From the cell containing the given text, extract its center point as [x, y] coordinate. 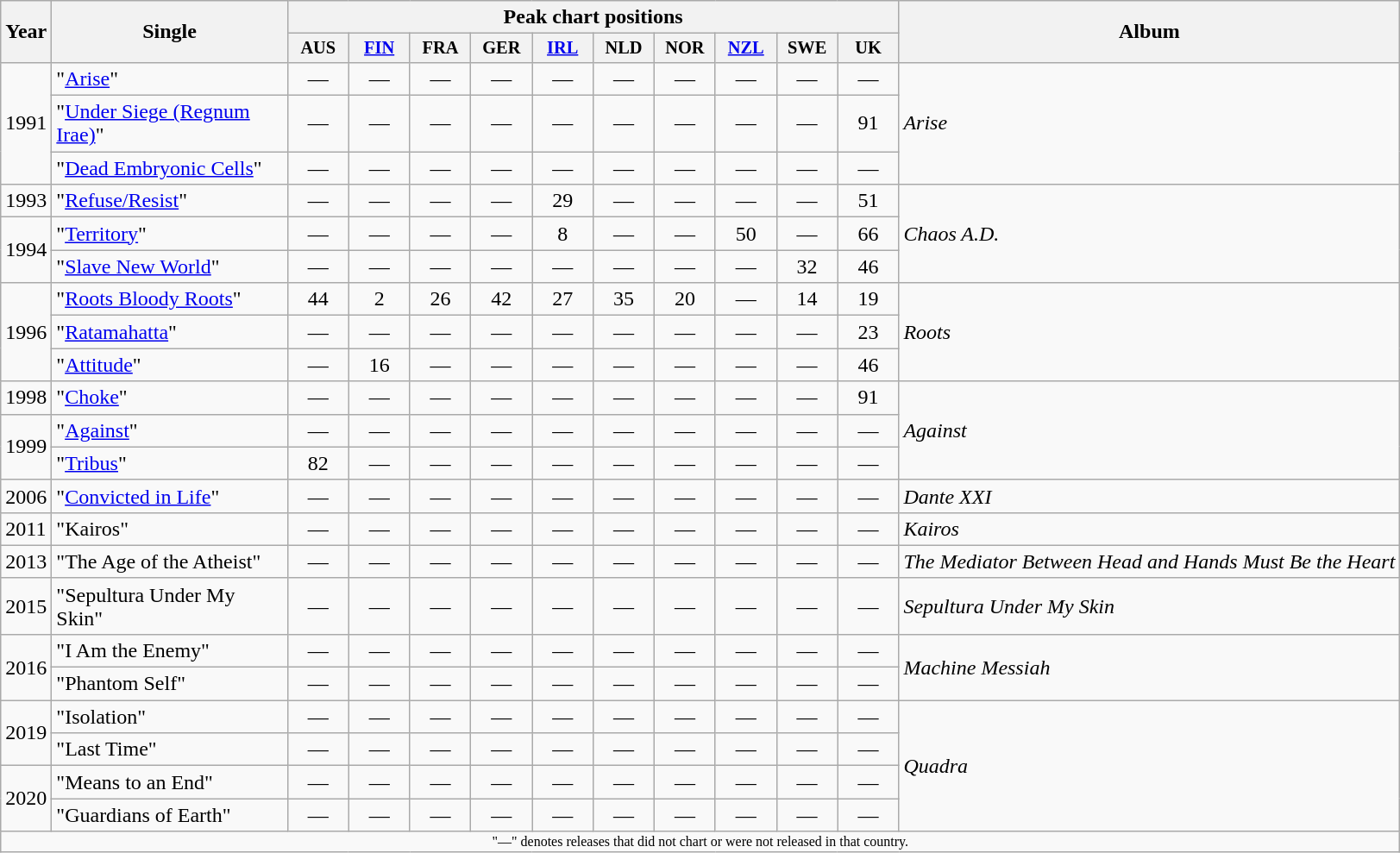
1999 [26, 447]
IRL [562, 48]
"Territory" [170, 234]
"Phantom Self" [170, 684]
20 [685, 299]
FRA [440, 48]
50 [745, 234]
2006 [26, 496]
Dante XXI [1149, 496]
"Roots Bloody Roots" [170, 299]
"Against" [170, 430]
Single [170, 32]
Peak chart positions [593, 17]
44 [317, 299]
"I Am the Enemy" [170, 650]
1998 [26, 398]
2 [380, 299]
NOR [685, 48]
32 [807, 267]
29 [562, 201]
"The Age of the Atheist" [170, 561]
"Refuse/Resist" [170, 201]
19 [868, 299]
SWE [807, 48]
1991 [26, 122]
UK [868, 48]
The Mediator Between Head and Hands Must Be the Heart [1149, 561]
16 [380, 365]
2020 [26, 799]
Album [1149, 32]
"Isolation" [170, 717]
23 [868, 332]
"Last Time" [170, 750]
2019 [26, 733]
"Dead Embryonic Cells" [170, 168]
GER [502, 48]
"—" denotes releases that did not chart or were not released in that country. [700, 842]
"Guardians of Earth" [170, 815]
Quadra [1149, 766]
Machine Messiah [1149, 667]
"Choke" [170, 398]
2011 [26, 529]
Against [1149, 430]
35 [625, 299]
"Convicted in Life" [170, 496]
82 [317, 463]
1996 [26, 332]
AUS [317, 48]
8 [562, 234]
42 [502, 299]
2013 [26, 561]
Kairos [1149, 529]
FIN [380, 48]
26 [440, 299]
2015 [26, 605]
"Sepultura Under My Skin" [170, 605]
NZL [745, 48]
1993 [26, 201]
"Kairos" [170, 529]
"Tribus" [170, 463]
Sepultura Under My Skin [1149, 605]
Roots [1149, 332]
Arise [1149, 122]
51 [868, 201]
2016 [26, 667]
14 [807, 299]
"Ratamahatta" [170, 332]
66 [868, 234]
Year [26, 32]
1994 [26, 250]
Chaos A.D. [1149, 234]
NLD [625, 48]
"Means to an End" [170, 782]
"Slave New World" [170, 267]
"Arise" [170, 78]
27 [562, 299]
"Under Siege (Regnum Irae)" [170, 124]
"Attitude" [170, 365]
